From the cell containing the given text, extract its center point as (X, Y) coordinate. 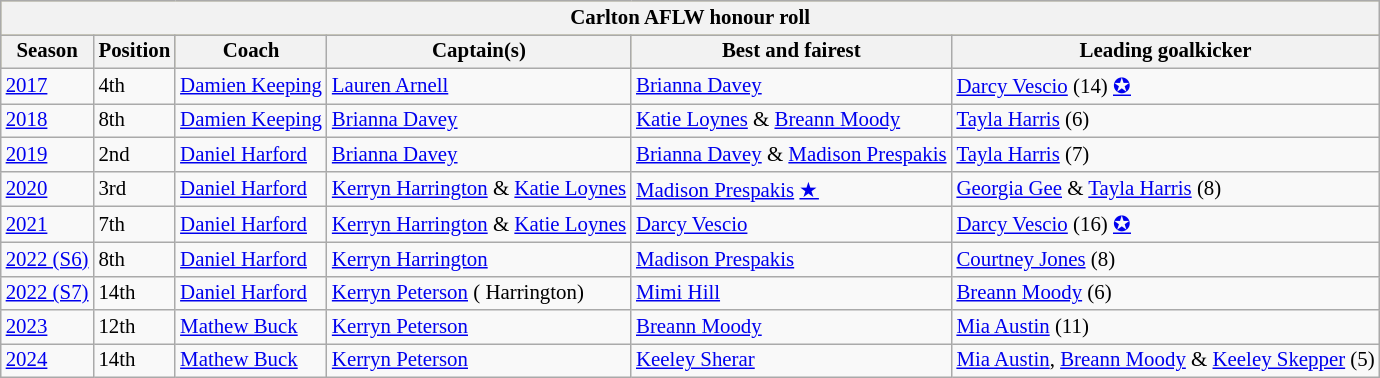
Mimi Hill (791, 293)
Katie Loynes & Breann Moody (791, 121)
Madison Prespakis (791, 259)
Darcy Vescio (16) ✪ (1165, 224)
Mia Austin, Breann Moody & Keeley Skepper (5) (1165, 361)
2023 (48, 327)
Leading goalkicker (1165, 52)
Darcy Vescio (14) ✪ (1165, 86)
2022 (S6) (48, 259)
Breann Moody (6) (1165, 293)
Tayla Harris (6) (1165, 121)
2nd (134, 155)
Madison Prespakis ★ (791, 188)
2024 (48, 361)
Kerryn Peterson ( Harrington) (479, 293)
Carlton AFLW honour roll (690, 18)
Darcy Vescio (791, 224)
2022 (S7) (48, 293)
2019 (48, 155)
2017 (48, 86)
2018 (48, 121)
Mia Austin (11) (1165, 327)
4th (134, 86)
Best and fairest (791, 52)
3rd (134, 188)
Position (134, 52)
Tayla Harris (7) (1165, 155)
Courtney Jones (8) (1165, 259)
Captain(s) (479, 52)
Breann Moody (791, 327)
12th (134, 327)
2021 (48, 224)
Season (48, 52)
Keeley Sherar (791, 361)
Brianna Davey & Madison Prespakis (791, 155)
2020 (48, 188)
Coach (251, 52)
Kerryn Harrington (479, 259)
7th (134, 224)
Lauren Arnell (479, 86)
Georgia Gee & Tayla Harris (8) (1165, 188)
